Scan for the cell matching the given text and deliver its [x, y] coordinate at center. 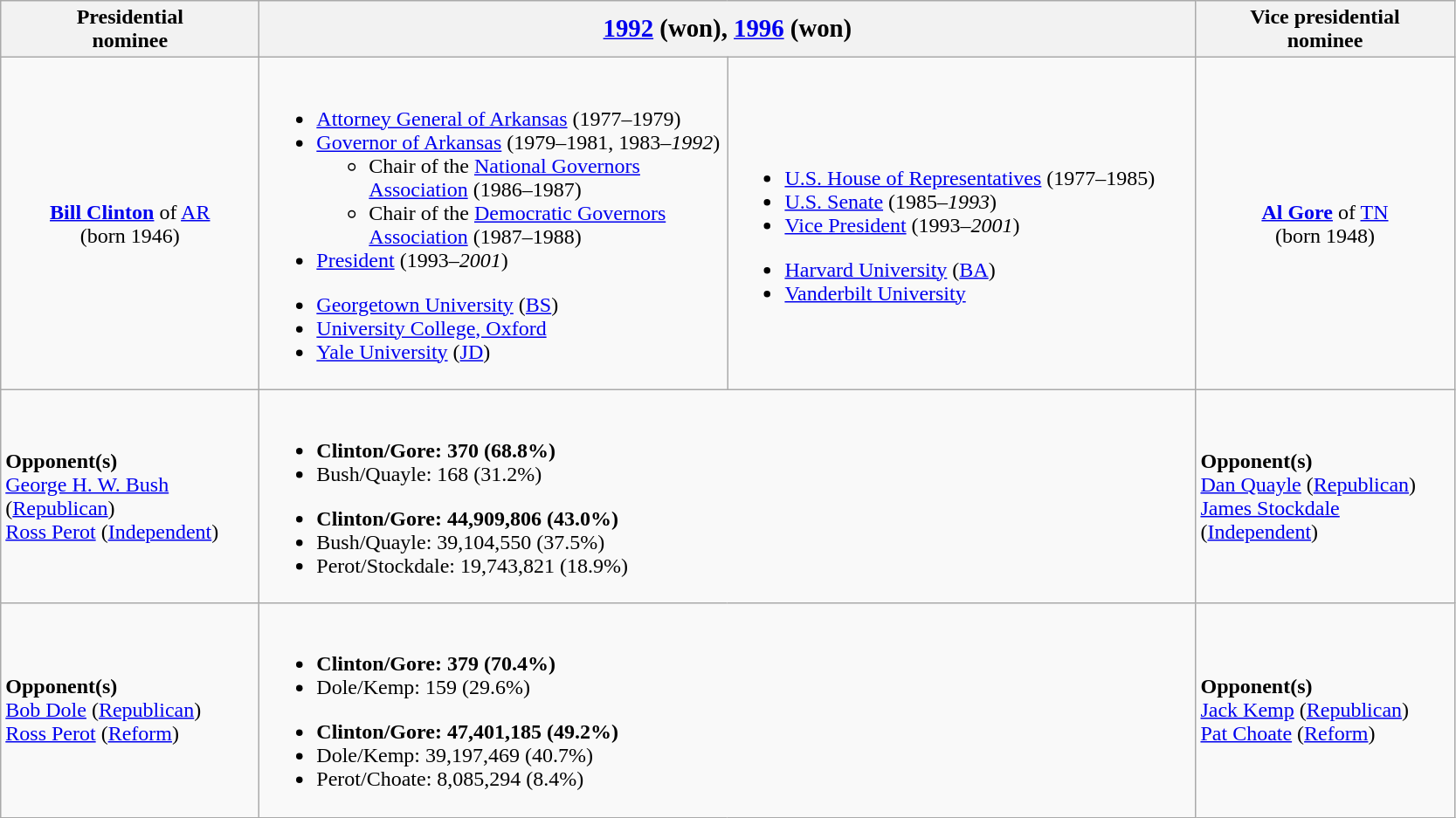
Al Gore of TN(born 1948) [1325, 223]
Opponent(s)Bob Dole (Republican)Ross Perot (Reform) [130, 711]
Opponent(s)Jack Kemp (Republican)Pat Choate (Reform) [1325, 711]
Presidentialnominee [130, 30]
U.S. House of Representatives (1977–1985)U.S. Senate (1985–1993)Vice President (1993–2001)Harvard University (BA)Vanderbilt University [962, 223]
Opponent(s)George H. W. Bush (Republican)Ross Perot (Independent) [130, 496]
Vice presidentialnominee [1325, 30]
Clinton/Gore: 379 (70.4%)Dole/Kemp: 159 (29.6%)Clinton/Gore: 47,401,185 (49.2%)Dole/Kemp: 39,197,469 (40.7%)Perot/Choate: 8,085,294 (8.4%) [728, 711]
Clinton/Gore: 370 (68.8%)Bush/Quayle: 168 (31.2%)Clinton/Gore: 44,909,806 (43.0%)Bush/Quayle: 39,104,550 (37.5%)Perot/Stockdale: 19,743,821 (18.9%) [728, 496]
1992 (won), 1996 (won) [728, 30]
Opponent(s)Dan Quayle (Republican)James Stockdale (Independent) [1325, 496]
Bill Clinton of AR(born 1946) [130, 223]
